Determine the [x, y] coordinate at the center of the cell enclosing the given text.  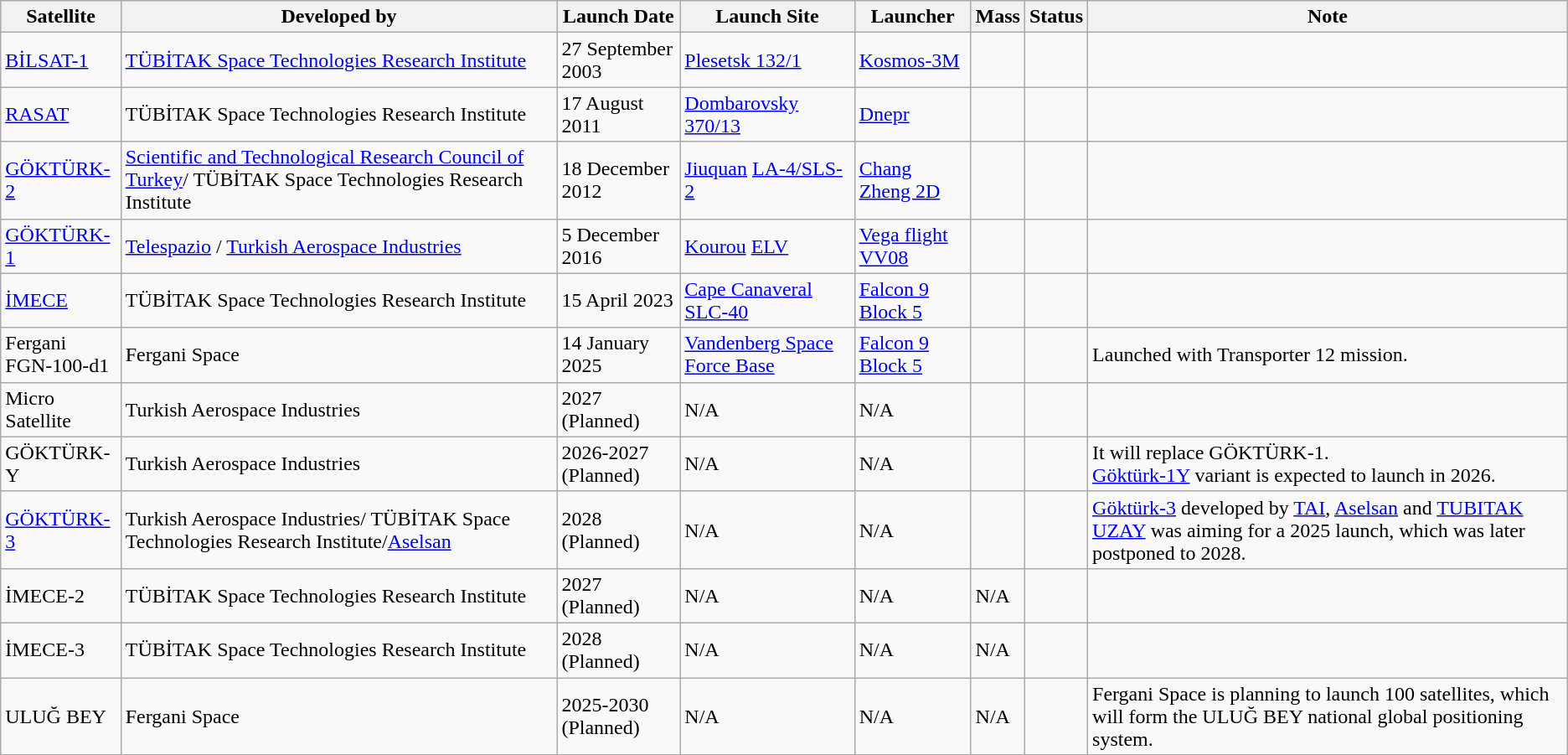
15 April 2023 [618, 300]
Göktürk-3 developed by TAI, Aselsan and TUBITAK UZAY was aiming for a 2025 launch, which was later postponed to 2028. [1328, 530]
2025-2030(Planned) [618, 716]
Launch Date [618, 17]
Kosmos-3M [913, 60]
RASAT [60, 114]
14 January 2025 [618, 355]
Turkish Aerospace Industries/ TÜBİTAK Space Technologies Research Institute/Aselsan [338, 530]
27 September 2003 [618, 60]
Vandenberg Space Force Base [767, 355]
18 December 2012 [618, 180]
Dnepr [913, 114]
Launched with Transporter 12 mission. [1328, 355]
Vega flight VV08 [913, 246]
Jiuquan LA-4/SLS-2 [767, 180]
Fergani Space is planning to launch 100 satellites, which will form the ULUĞ BEY national global positioning system. [1328, 716]
Cape Canaveral SLC-40 [767, 300]
Launcher [913, 17]
İMECE-3 [60, 650]
It will replace GÖKTÜRK-1.Göktürk-1Y variant is expected to launch in 2026. [1328, 464]
2026-2027(Planned) [618, 464]
Chang Zheng 2D [913, 180]
Micro Satellite [60, 409]
İMECE [60, 300]
GÖKTÜRK-1 [60, 246]
Status [1055, 17]
Note [1328, 17]
Dombarovsky 370/13 [767, 114]
İMECE-2 [60, 595]
17 August 2011 [618, 114]
5 December 2016 [618, 246]
BİLSAT-1 [60, 60]
Mass [998, 17]
Kourou ELV [767, 246]
FerganiFGN-100-d1 [60, 355]
Satellite [60, 17]
Launch Site [767, 17]
GÖKTÜRK-3 [60, 530]
GÖKTÜRK-2 [60, 180]
ULUĞ BEY [60, 716]
Plesetsk 132/1 [767, 60]
GÖKTÜRK-Y [60, 464]
Scientific and Technological Research Council of Turkey/ TÜBİTAK Space Technologies Research Institute [338, 180]
Developed by [338, 17]
Telespazio / Turkish Aerospace Industries [338, 246]
